Detect which cell encompasses the target text, then output its (x, y) center coordinate. 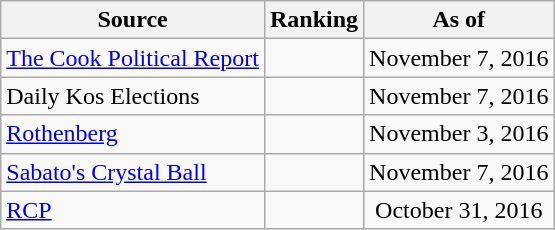
Sabato's Crystal Ball (133, 172)
October 31, 2016 (459, 210)
November 3, 2016 (459, 134)
As of (459, 20)
The Cook Political Report (133, 58)
Ranking (314, 20)
Daily Kos Elections (133, 96)
Source (133, 20)
Rothenberg (133, 134)
RCP (133, 210)
